For the text-containing cell, return its midpoint in (X, Y) coordinate format. 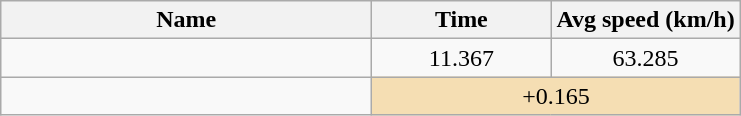
63.285 (646, 58)
Time (462, 20)
Avg speed (km/h) (646, 20)
+0.165 (556, 96)
Name (186, 20)
11.367 (462, 58)
